From the cell containing the given text, extract its center point as [X, Y] coordinate. 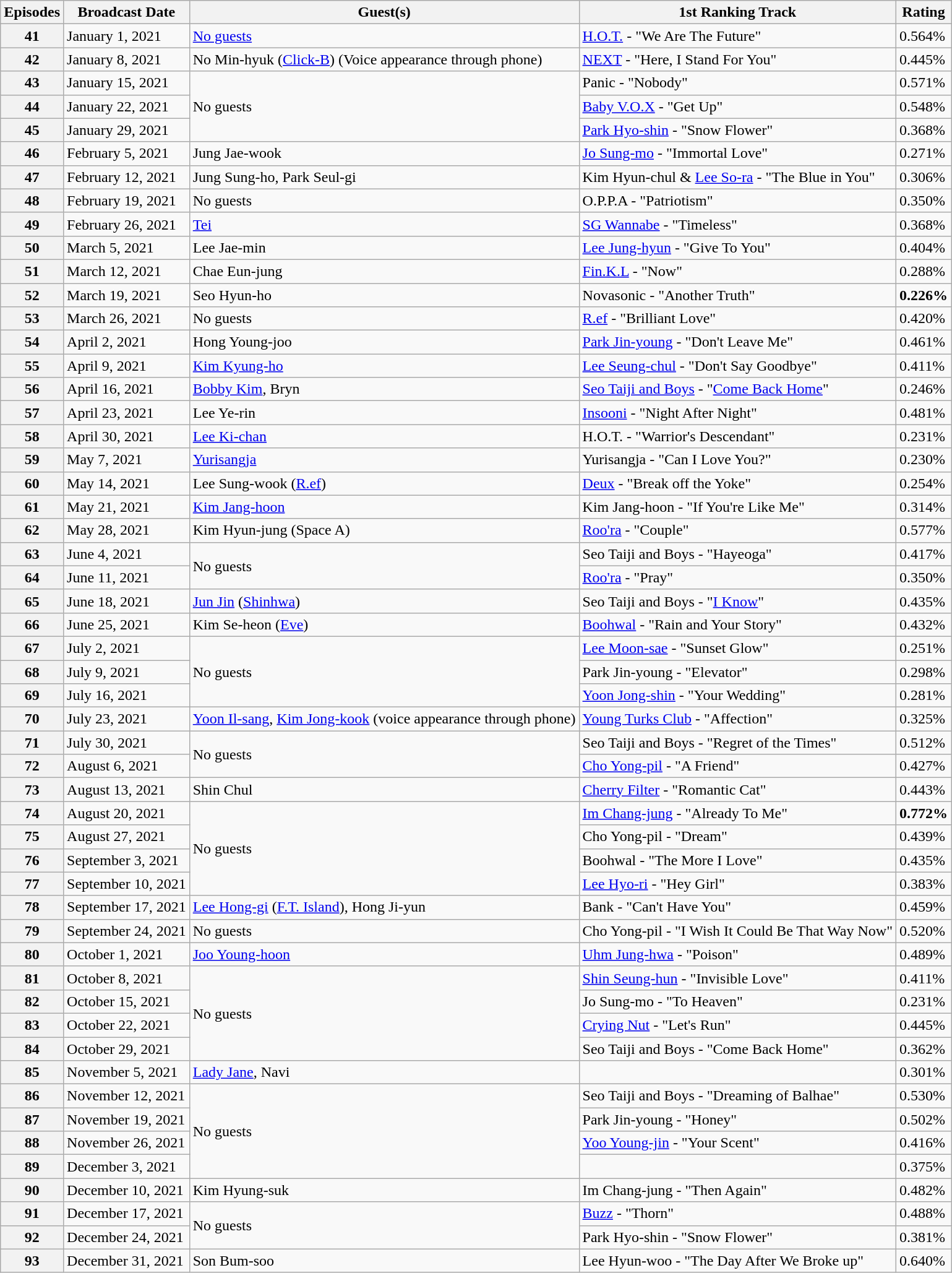
0.362% [923, 1049]
Kim Se-heon (Eve) [384, 624]
July 30, 2021 [127, 743]
79 [32, 931]
63 [32, 554]
Lee Jae-min [384, 248]
June 4, 2021 [127, 554]
0.417% [923, 554]
68 [32, 671]
Yurisangja [384, 460]
44 [32, 106]
April 30, 2021 [127, 436]
Bobby Kim, Bryn [384, 389]
December 24, 2021 [127, 1237]
0.512% [923, 743]
Jo Sung-mo - "Immortal Love" [737, 153]
Lee Seung-chul - "Don't Say Goodbye" [737, 366]
0.571% [923, 83]
December 17, 2021 [127, 1214]
Park Jin-young - "Honey" [737, 1120]
0.416% [923, 1143]
0.226% [923, 295]
66 [32, 624]
Jun Jin (Shinhwa) [384, 601]
Shin Seung-hun - "Invisible Love" [737, 978]
NEXT - "Here, I Stand For You" [737, 59]
January 8, 2021 [127, 59]
0.439% [923, 837]
August 20, 2021 [127, 813]
September 3, 2021 [127, 860]
92 [32, 1237]
0.564% [923, 36]
December 10, 2021 [127, 1190]
Yurisangja - "Can I Love You?" [737, 460]
0.432% [923, 624]
72 [32, 766]
0.298% [923, 671]
April 23, 2021 [127, 413]
43 [32, 83]
60 [32, 483]
Fin.K.L - "Now" [737, 271]
February 26, 2021 [127, 224]
Uhm Jung-hwa - "Poison" [737, 954]
Buzz - "Thorn" [737, 1214]
January 22, 2021 [127, 106]
91 [32, 1214]
Lee Jung-hyun - "Give To You" [737, 248]
Im Chang-jung - "Already To Me" [737, 813]
76 [32, 860]
0.459% [923, 907]
Kim Hyung-suk [384, 1190]
Kim Jang-hoon [384, 507]
64 [32, 577]
April 16, 2021 [127, 389]
O.P.P.A - "Patriotism" [737, 201]
Chae Eun-jung [384, 271]
March 19, 2021 [127, 295]
90 [32, 1190]
November 19, 2021 [127, 1120]
84 [32, 1049]
0.427% [923, 766]
0.461% [923, 342]
48 [32, 201]
0.548% [923, 106]
H.O.T. - "Warrior's Descendant" [737, 436]
70 [32, 719]
0.772% [923, 813]
May 7, 2021 [127, 460]
Yoon Il-sang, Kim Jong-kook (voice appearance through phone) [384, 719]
0.314% [923, 507]
59 [32, 460]
Boohwal - "The More I Love" [737, 860]
0.502% [923, 1120]
Cho Yong-pil - "A Friend" [737, 766]
March 12, 2021 [127, 271]
0.640% [923, 1261]
52 [32, 295]
0.489% [923, 954]
January 29, 2021 [127, 130]
September 17, 2021 [127, 907]
June 25, 2021 [127, 624]
Roo'ra - "Couple" [737, 530]
0.271% [923, 153]
September 24, 2021 [127, 931]
46 [32, 153]
Seo Taiji and Boys - "I Know" [737, 601]
Im Chang-jung - "Then Again" [737, 1190]
0.404% [923, 248]
47 [32, 177]
53 [32, 319]
78 [32, 907]
Novasonic - "Another Truth" [737, 295]
42 [32, 59]
June 18, 2021 [127, 601]
0.301% [923, 1072]
0.306% [923, 177]
86 [32, 1096]
62 [32, 530]
71 [32, 743]
Cho Yong-pil - "Dream" [737, 837]
February 12, 2021 [127, 177]
Lee Hyo-ri - "Hey Girl" [737, 884]
56 [32, 389]
October 29, 2021 [127, 1049]
61 [32, 507]
Yoo Young-jin - "Your Scent" [737, 1143]
0.230% [923, 460]
Tei [384, 224]
August 6, 2021 [127, 766]
Shin Chul [384, 790]
Seo Taiji and Boys - "Dreaming of Balhae" [737, 1096]
0.254% [923, 483]
Bank - "Can't Have You" [737, 907]
Insooni - "Night After Night" [737, 413]
0.251% [923, 648]
0.375% [923, 1167]
July 23, 2021 [127, 719]
July 16, 2021 [127, 696]
55 [32, 366]
45 [32, 130]
Guest(s) [384, 12]
SG Wannabe - "Timeless" [737, 224]
Lee Sung-wook (R.ef) [384, 483]
Park Jin-young - "Elevator" [737, 671]
Yoon Jong-shin - "Your Wedding" [737, 696]
88 [32, 1143]
67 [32, 648]
57 [32, 413]
41 [32, 36]
Park Jin-young - "Don't Leave Me" [737, 342]
Deux - "Break off the Yoke" [737, 483]
Lady Jane, Navi [384, 1072]
Kim Kyung-ho [384, 366]
54 [32, 342]
November 5, 2021 [127, 1072]
0.488% [923, 1214]
0.281% [923, 696]
December 3, 2021 [127, 1167]
Lee Ye-rin [384, 413]
Lee Ki-chan [384, 436]
81 [32, 978]
January 1, 2021 [127, 36]
September 10, 2021 [127, 884]
87 [32, 1120]
R.ef - "Brilliant Love" [737, 319]
85 [32, 1072]
H.O.T. - "We Are The Future" [737, 36]
May 28, 2021 [127, 530]
Hong Young-joo [384, 342]
October 15, 2021 [127, 1001]
Son Bum-soo [384, 1261]
October 22, 2021 [127, 1025]
Lee Hong-gi (F.T. Island), Hong Ji-yun [384, 907]
Roo'ra - "Pray" [737, 577]
69 [32, 696]
0.577% [923, 530]
0.383% [923, 884]
Seo Taiji and Boys - "Regret of the Times" [737, 743]
0.420% [923, 319]
February 19, 2021 [127, 201]
Kim Jang-hoon - "If You're Like Me" [737, 507]
February 5, 2021 [127, 153]
0.325% [923, 719]
Kim Hyun-chul & Lee So-ra - "The Blue in You" [737, 177]
Boohwal - "Rain and Your Story" [737, 624]
May 21, 2021 [127, 507]
82 [32, 1001]
50 [32, 248]
Seo Taiji and Boys - "Hayeoga" [737, 554]
0.288% [923, 271]
March 5, 2021 [127, 248]
Panic - "Nobody" [737, 83]
August 13, 2021 [127, 790]
80 [32, 954]
0.246% [923, 389]
Cho Yong-pil - "I Wish It Could Be That Way Now" [737, 931]
January 15, 2021 [127, 83]
May 14, 2021 [127, 483]
Rating [923, 12]
89 [32, 1167]
No Min-hyuk (Click-B) (Voice appearance through phone) [384, 59]
74 [32, 813]
Baby V.O.X - "Get Up" [737, 106]
March 26, 2021 [127, 319]
Kim Hyun-jung (Space A) [384, 530]
1st Ranking Track [737, 12]
November 12, 2021 [127, 1096]
April 9, 2021 [127, 366]
Crying Nut - "Let's Run" [737, 1025]
June 11, 2021 [127, 577]
Lee Hyun-woo - "The Day After We Broke up" [737, 1261]
0.482% [923, 1190]
October 8, 2021 [127, 978]
65 [32, 601]
Lee Moon-sae - "Sunset Glow" [737, 648]
0.520% [923, 931]
April 2, 2021 [127, 342]
October 1, 2021 [127, 954]
58 [32, 436]
July 2, 2021 [127, 648]
Jung Jae-wook [384, 153]
Broadcast Date [127, 12]
Young Turks Club - "Affection" [737, 719]
Seo Hyun-ho [384, 295]
August 27, 2021 [127, 837]
75 [32, 837]
Jo Sung-mo - "To Heaven" [737, 1001]
83 [32, 1025]
July 9, 2021 [127, 671]
Cherry Filter - "Romantic Cat" [737, 790]
0.381% [923, 1237]
Jung Sung-ho, Park Seul-gi [384, 177]
93 [32, 1261]
0.530% [923, 1096]
51 [32, 271]
Joo Young-hoon [384, 954]
Episodes [32, 12]
December 31, 2021 [127, 1261]
73 [32, 790]
77 [32, 884]
49 [32, 224]
0.443% [923, 790]
0.481% [923, 413]
November 26, 2021 [127, 1143]
